From the cell containing the given text, extract its center point as (X, Y) coordinate. 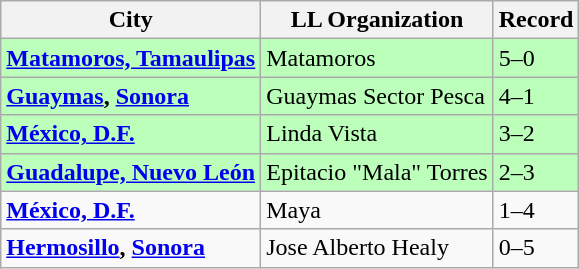
Jose Alberto Healy (377, 248)
Epitacio "Mala" Torres (377, 172)
Guaymas Sector Pesca (377, 96)
3–2 (536, 134)
1–4 (536, 210)
4–1 (536, 96)
Record (536, 20)
Matamoros, Tamaulipas (131, 58)
Linda Vista (377, 134)
City (131, 20)
LL Organization (377, 20)
0–5 (536, 248)
Hermosillo, Sonora (131, 248)
Guadalupe, Nuevo León (131, 172)
Maya (377, 210)
5–0 (536, 58)
2–3 (536, 172)
Matamoros (377, 58)
Guaymas, Sonora (131, 96)
